Extract the (X, Y) coordinate from the center of the cell holding the provided text.  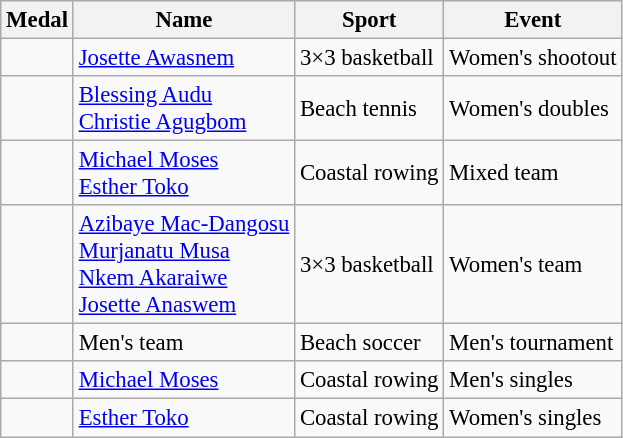
Sport (370, 20)
Medal (38, 20)
Event (533, 20)
Women's singles (533, 418)
Beach soccer (370, 343)
Women's doubles (533, 108)
Josette Awasnem (184, 58)
Blessing AuduChristie Agugbom (184, 108)
Azibaye Mac-DangosuMurjanatu MusaNkem AkaraiweJosette Anaswem (184, 264)
Michael MosesEsther Toko (184, 174)
Michael Moses (184, 381)
Name (184, 20)
Men's tournament (533, 343)
Men's team (184, 343)
Men's singles (533, 381)
Mixed team (533, 174)
Women's team (533, 264)
Women's shootout (533, 58)
Esther Toko (184, 418)
Beach tennis (370, 108)
